Identify which cell holds the provided text, then report its [X, Y] central coordinate. 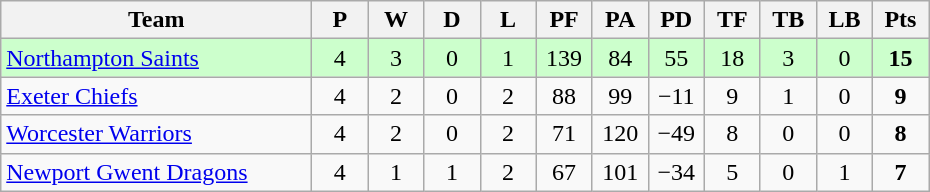
−34 [676, 172]
−49 [676, 134]
LB [844, 20]
Northampton Saints [156, 58]
7 [900, 172]
55 [676, 58]
PD [676, 20]
−11 [676, 96]
139 [564, 58]
PA [620, 20]
PF [564, 20]
Pts [900, 20]
18 [732, 58]
Worcester Warriors [156, 134]
88 [564, 96]
TB [788, 20]
15 [900, 58]
99 [620, 96]
W [396, 20]
71 [564, 134]
101 [620, 172]
Newport Gwent Dragons [156, 172]
120 [620, 134]
Team [156, 20]
Exeter Chiefs [156, 96]
D [452, 20]
5 [732, 172]
P [340, 20]
84 [620, 58]
67 [564, 172]
L [508, 20]
TF [732, 20]
